For the text-containing cell, return its midpoint in (x, y) coordinate format. 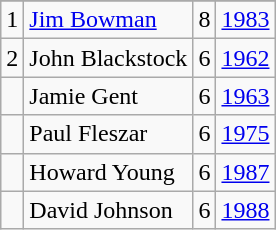
David Johnson (108, 210)
John Blackstock (108, 58)
1988 (246, 210)
1983 (246, 20)
Jim Bowman (108, 20)
Jamie Gent (108, 96)
8 (204, 20)
1962 (246, 58)
Paul Fleszar (108, 134)
1987 (246, 172)
Howard Young (108, 172)
1963 (246, 96)
1 (12, 20)
2 (12, 58)
1975 (246, 134)
